For the text-containing cell, return its midpoint in [x, y] coordinate format. 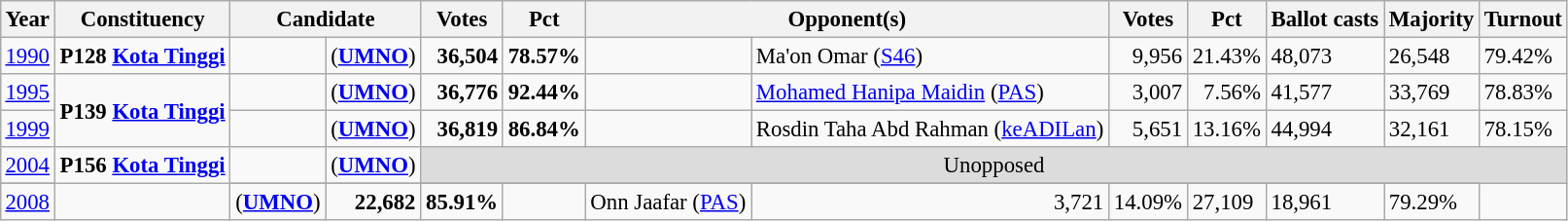
Mohamed Hanipa Maidin (PAS) [930, 92]
22,682 [373, 203]
13.16% [1227, 129]
Opponent(s) [847, 19]
7.56% [1227, 92]
78.83% [1522, 92]
14.09% [1149, 203]
2004 [27, 166]
Onn Jaafar (PAS) [668, 203]
86.84% [544, 129]
P156 Kota Tinggi [142, 166]
Constituency [142, 19]
Rosdin Taha Abd Rahman (keADILan) [930, 129]
3,721 [930, 203]
44,994 [1324, 129]
18,961 [1324, 203]
85.91% [463, 203]
Ma'on Omar (S46) [930, 55]
1999 [27, 129]
48,073 [1324, 55]
79.29% [1432, 203]
33,769 [1432, 92]
26,548 [1432, 55]
P128 Kota Tinggi [142, 55]
27,109 [1227, 203]
36,776 [463, 92]
5,651 [1149, 129]
1990 [27, 55]
21.43% [1227, 55]
P139 Kota Tinggi [142, 111]
92.44% [544, 92]
36,504 [463, 55]
41,577 [1324, 92]
2008 [27, 203]
Ballot casts [1324, 19]
78.57% [544, 55]
Turnout [1522, 19]
9,956 [1149, 55]
1995 [27, 92]
Unopposed [993, 166]
79.42% [1522, 55]
Year [27, 19]
Majority [1432, 19]
36,819 [463, 129]
3,007 [1149, 92]
78.15% [1522, 129]
32,161 [1432, 129]
Candidate [326, 19]
